Find where the given text appears and provide that cell's center as [x, y] coordinate. 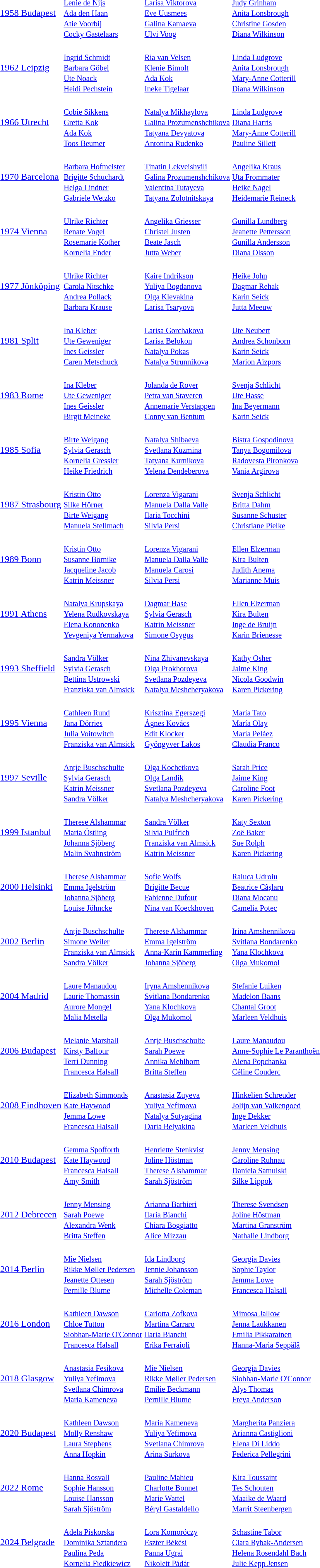
Kathleen DawsonChloe TuttonSiobhan-Marie O'ConnorFrancesca Halsall [103, 1324]
Angelika GriesserChristel JustenBeate JaschJutta Weber [187, 231]
Natalya MikhaylovaGalina ProzumenshchikovaTatyana DevyatovaAntonina Rudenko [187, 122]
Antje BuschschulteSarah PoeweAnnika MehlhornBritta Steffen [187, 1050]
Natalya ShibaevaSvetlana KuzminaTatyana KurnikovaYelena Dendeberova [187, 450]
Ingrid SchmidtBarbara GöbelUte NoackHeidi Pechstein [103, 67]
Tinatin LekveishviliGalina ProzumenshchikovaValentina TutayevaTatyana Zolotnitskaya [187, 177]
Olga KochetkovaOlga LandikSvetlana PozdeyevaNatalya Meshcheryakova [187, 777]
Laure ManaudouLaurie ThomassinAurore MongelMalia Metella [103, 996]
Arianna BarbieriIlaria BianchiChiara BoggiattoAlice Mizzau [187, 1214]
Antje BuschschulteSylvia GeraschKatrin MeissnerSandra Völker [103, 777]
Lorenza VigaraniManuela Dalla ValleIlaria TocchiniSilvia Persi [187, 504]
Ida LindborgJennie JohanssonSarah SjöströmMichelle Coleman [187, 1269]
Therese AlshammarMaria ÖstlingJohanna SjöbergMalin Svahnström [103, 832]
Mie NielsenRikke Møller PedersenEmilie BeckmannPernille Blume [187, 1378]
Anastasia ZuyevaYuliya YefimovaNatalya SutyaginaDaria Belyakina [187, 1105]
Elizabeth SimmondsKate HaywoodJemma LoweFrancesca Halsall [103, 1105]
Barbara HofmeisterBrigitte SchuchardtHelga LindnerGabriele Wetzko [103, 177]
Ina KleberUte GewenigerInes GeisslerBirgit Meineke [103, 395]
Krisztina EgerszegiÁgnes KovácsEdit KlockerGyöngyver Lakos [187, 723]
Mie NielsenRikke Møller PedersenJeanette OttesenPernille Blume [103, 1269]
Sandra VölkerSilvia PulfrichFranziska van AlmsickKatrin Meissner [187, 832]
Kathleen DawsonMolly RenshawLaura StephensAnna Hopkin [103, 1433]
Carlotta ZofkovaMartina CarraroIlaria BianchiErika Ferraioli [187, 1324]
Pauline MahieuCharlotte BonnetMarie WattelBéryl Gastaldello [187, 1487]
Therese AlshammarEmma IgelströmAnna-Karin KammerlingJohanna Sjöberg [187, 941]
Kristin OttoSilke HörnerBirte WeigangManuela Stellmach [103, 504]
Iryna AmshennikovaSvitlana BondarenkoYana KlochkovaOlga Mukomol [187, 996]
Lorenza VigaraniManuela Dalla ValleManuela CarosiSilvia Persi [187, 559]
Anastasia FesikovaYuliya YefimovaSvetlana ChimrovaMaria Kameneva [103, 1378]
Henriette StenkvistJoline HöstmanTherese AlshammarSarah Sjöström [187, 1160]
Sandra VölkerSylvia GeraschBettina UstrowskiFranziska van Almsick [103, 668]
Dagmar HaseSylvia GeraschKatrin MeissnerSimone Osygus [187, 614]
Nina ZhivanevskayaOlga ProkhorovaSvetlana PozdeyevaNatalya Meshcheryakova [187, 668]
Antje BuschschulteSimone WeilerFranziska van AlmsickSandra Völker [103, 941]
Therese AlshammarEmma IgelströmJohanna SjöbergLouise Jöhncke [103, 887]
Larisa GorchakovaLarisa BelokonNatalya PokasNatalya Strunnikova [187, 340]
Kristin OttoSusanne BörnikeJacqueline JacobKatrin Meissner [103, 559]
Natalya KrupskayaYelena RudkovskayaElena KononenkoYevgeniya Yermakova [103, 614]
Kaire IndriksonYuliya BogdanovaOlga KlevakinaLarisa Tsaryova [187, 286]
Hanna RosvallSophie HanssonLouise HanssonSarah Sjöström [103, 1487]
Ria van VelsenKlenie BimoltAda KokIneke Tigelaar [187, 67]
Jolanda de RoverPetra van StaverenAnnemarie VerstappenConny van Bentum [187, 395]
Melanie MarshallKirsty BalfourTerri DunningFrancesca Halsall [103, 1050]
Ina KleberUte GewenigerInes GeisslerCaren Metschuck [103, 340]
Ulrike RichterRenate VogelRosemarie KotherKornelia Ender [103, 231]
Cathleen RundJana DörriesJulia VoitowitchFranziska van Almsick [103, 723]
Ulrike RichterCarola NitschkeAndrea PollackBarbara Krause [103, 286]
Gemma SpofforthKate HaywoodFrancesca HalsallAmy Smith [103, 1160]
Cobie SikkensGretta KokAda KokToos Beumer [103, 122]
Maria KamenevaYuliya YefimovaSvetlana ChimrovaArina Surkova [187, 1433]
Birte WeigangSylvia GeraschKornelia GresslerHeike Friedrich [103, 450]
Sofie WolfsBrigitte BecueFabienne DufourNina van Koeckhoven [187, 887]
Jenny MensingSarah PoeweAlexandra WenkBritta Steffen [103, 1214]
